Find where the given text appears and provide that cell's center as [X, Y] coordinate. 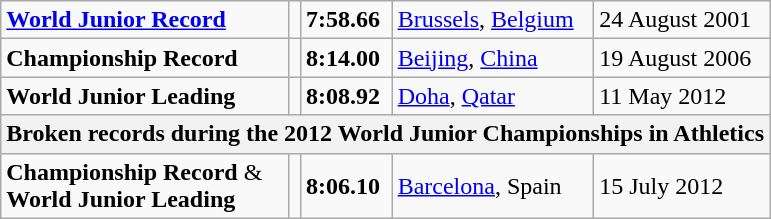
8:14.00 [346, 58]
11 May 2012 [682, 96]
World Junior Record [145, 20]
Doha, Qatar [493, 96]
19 August 2006 [682, 58]
Championship Record &World Junior Leading [145, 186]
24 August 2001 [682, 20]
Beijing, China [493, 58]
8:06.10 [346, 186]
8:08.92 [346, 96]
Broken records during the 2012 World Junior Championships in Athletics [386, 134]
15 July 2012 [682, 186]
World Junior Leading [145, 96]
7:58.66 [346, 20]
Championship Record [145, 58]
Brussels, Belgium [493, 20]
Barcelona, Spain [493, 186]
